From the cell containing the given text, extract its center point as [x, y] coordinate. 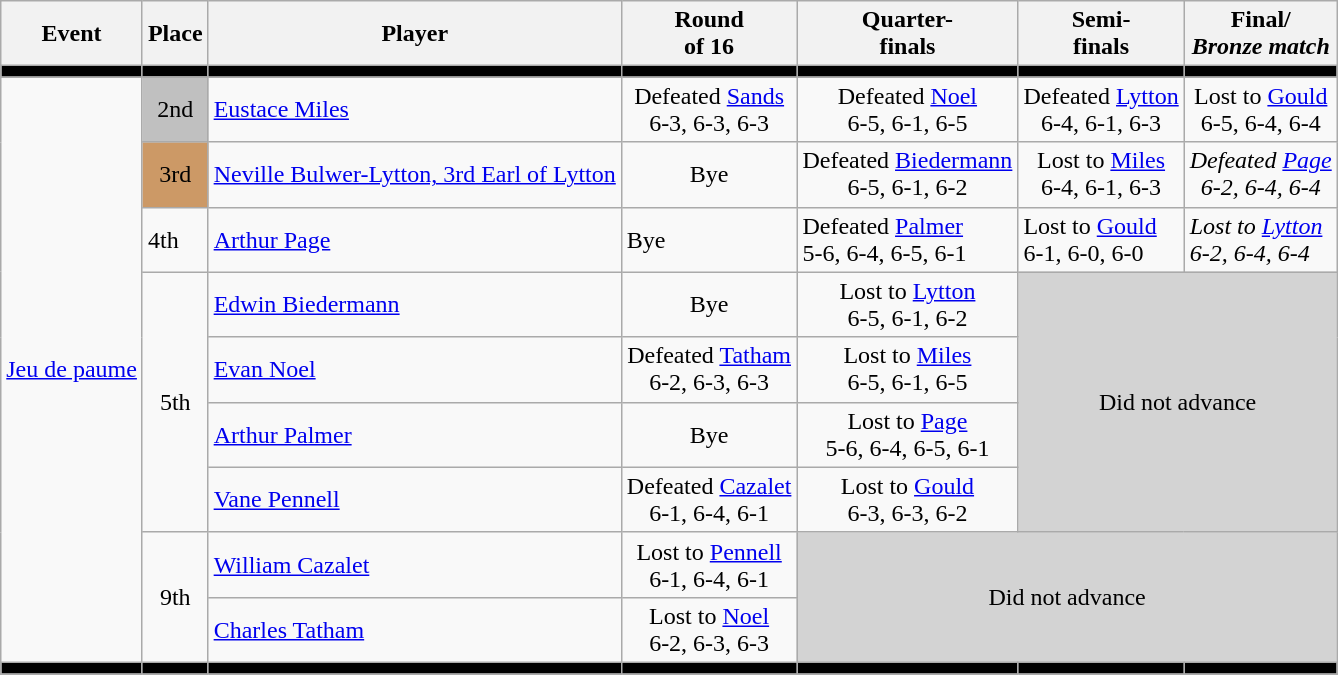
Lost to Pennell 6-1, 6-4, 6-1 [709, 564]
Lost to Noel 6-2, 6-3, 6-3 [709, 630]
Edwin Biedermann [414, 304]
Defeated Biedermann 6-5, 6-1, 6-2 [908, 174]
Player [414, 34]
Lost to Lytton 6-2, 6-4, 6-4 [1260, 240]
Lost to Lytton 6-5, 6-1, 6-2 [908, 304]
Jeu de paume [72, 370]
Charles Tatham [414, 630]
4th [175, 240]
Semi-finals [1101, 34]
Defeated Lytton 6-4, 6-1, 6-3 [1101, 110]
Lost to Gould 6-1, 6-0, 6-0 [1101, 240]
Lost to Page 5-6, 6-4, 6-5, 6-1 [908, 434]
5th [175, 402]
3rd [175, 174]
Final/Bronze match [1260, 34]
Defeated Palmer 5-6, 6-4, 6-5, 6-1 [908, 240]
Lost to Gould 6-5, 6-4, 6-4 [1260, 110]
Eustace Miles [414, 110]
Defeated Tatham 6-2, 6-3, 6-3 [709, 370]
2nd [175, 110]
Lost to Miles 6-4, 6-1, 6-3 [1101, 174]
Vane Pennell [414, 500]
Defeated Sands 6-3, 6-3, 6-3 [709, 110]
Round of 16 [709, 34]
Arthur Palmer [414, 434]
Defeated Page 6-2, 6-4, 6-4 [1260, 174]
9th [175, 597]
Arthur Page [414, 240]
Lost to Gould 6-3, 6-3, 6-2 [908, 500]
Evan Noel [414, 370]
Lost to Miles 6-5, 6-1, 6-5 [908, 370]
Event [72, 34]
Neville Bulwer-Lytton, 3rd Earl of Lytton [414, 174]
Quarter-finals [908, 34]
William Cazalet [414, 564]
Defeated Noel 6-5, 6-1, 6-5 [908, 110]
Defeated Cazalet 6-1, 6-4, 6-1 [709, 500]
Place [175, 34]
